Capture the cell that displays the provided text and extract its (X, Y) central coordinate. 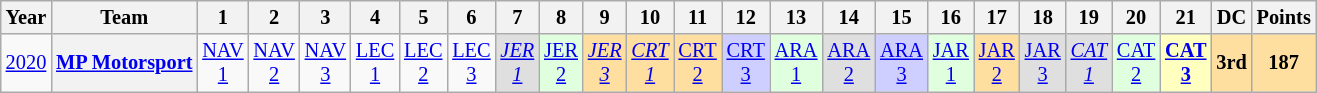
MP Motorsport (124, 63)
LEC3 (471, 63)
CRT3 (746, 63)
8 (561, 17)
ARA1 (796, 63)
19 (1089, 17)
ARA3 (902, 63)
NAV3 (326, 63)
JER3 (605, 63)
3 (326, 17)
187 (1284, 63)
JAR3 (1043, 63)
14 (848, 17)
NAV1 (222, 63)
CRT2 (698, 63)
JER1 (518, 63)
18 (1043, 17)
Points (1284, 17)
15 (902, 17)
13 (796, 17)
2 (274, 17)
Team (124, 17)
NAV2 (274, 63)
CAT1 (1089, 63)
CAT2 (1136, 63)
JER2 (561, 63)
Year (26, 17)
CAT3 (1186, 63)
5 (423, 17)
21 (1186, 17)
LEC2 (423, 63)
JAR2 (997, 63)
LEC1 (375, 63)
ARA2 (848, 63)
11 (698, 17)
16 (951, 17)
7 (518, 17)
2020 (26, 63)
1 (222, 17)
6 (471, 17)
3rd (1231, 63)
JAR1 (951, 63)
CRT1 (650, 63)
12 (746, 17)
4 (375, 17)
DC (1231, 17)
20 (1136, 17)
10 (650, 17)
17 (997, 17)
9 (605, 17)
